Scan for the cell matching the given text and deliver its (X, Y) coordinate at center. 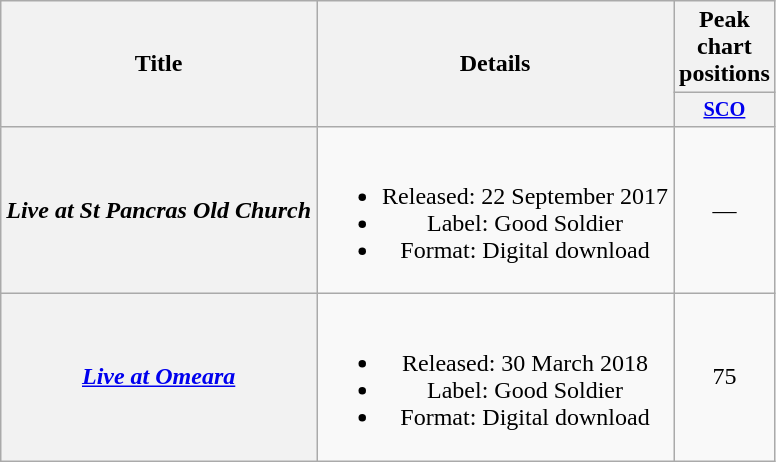
Title (159, 64)
Peak chart positions (725, 47)
Live at St Pancras Old Church (159, 210)
Live at Omeara (159, 378)
SCO (725, 110)
Details (496, 64)
Released: 22 September 2017Label: Good SoldierFormat: Digital download (496, 210)
75 (725, 378)
Released: 30 March 2018Label: Good SoldierFormat: Digital download (496, 378)
— (725, 210)
